Identify which cell holds the provided text, then report its (x, y) central coordinate. 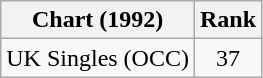
UK Singles (OCC) (98, 58)
37 (228, 58)
Chart (1992) (98, 20)
Rank (228, 20)
